Capture the cell that displays the provided text and extract its [x, y] central coordinate. 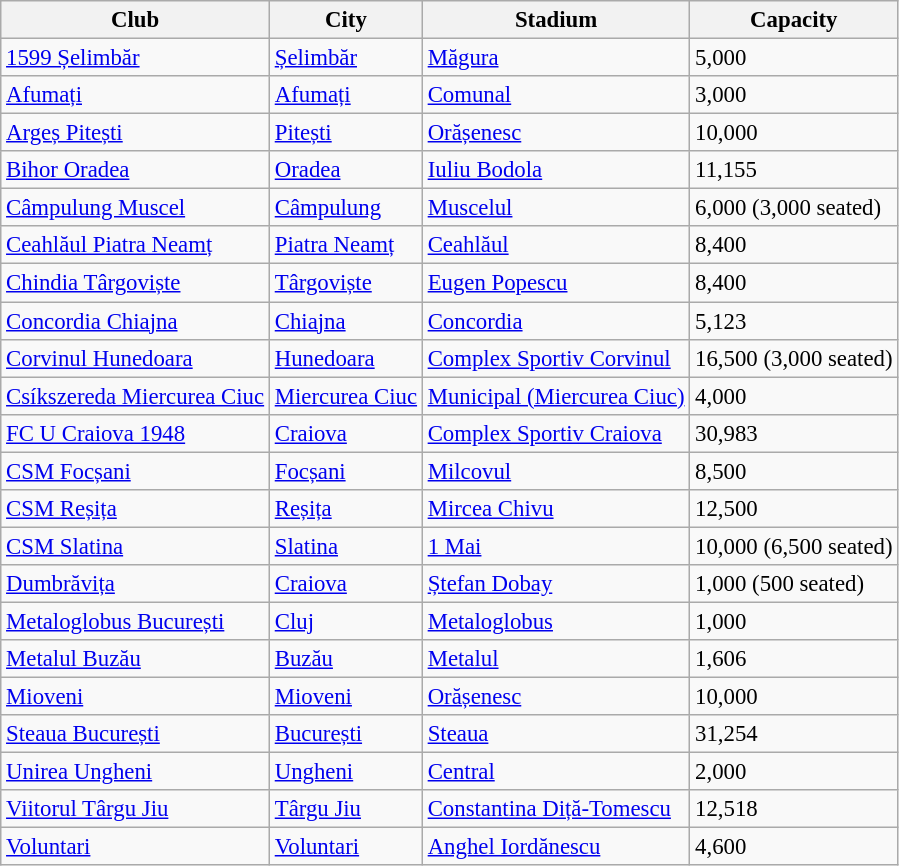
16,500 (3,000 seated) [794, 358]
31,254 [794, 734]
Târgoviște [346, 283]
Chindia Târgoviște [136, 283]
11,155 [794, 170]
Municipal (Miercurea Ciuc) [556, 396]
București [346, 734]
Anghel Iordănescu [556, 847]
Complex Sportiv Corvinul [556, 358]
Ceahlăul [556, 245]
Concordia Chiajna [136, 321]
Ștefan Dobay [556, 584]
Metaloglobus [556, 621]
Târgu Jiu [346, 809]
Viitorul Târgu Jiu [136, 809]
Metalul [556, 659]
Muscelul [556, 208]
Csíkszereda Miercurea Ciuc [136, 396]
Club [136, 20]
1 Mai [556, 546]
Bihor Oradea [136, 170]
Dumbrăvița [136, 584]
10,000 (6,500 seated) [794, 546]
Ungheni [346, 772]
Comunal [556, 95]
Milcovul [556, 471]
4,000 [794, 396]
Ceahlăul Piatra Neamț [136, 245]
1,606 [794, 659]
Miercurea Ciuc [346, 396]
Eugen Popescu [556, 283]
5,123 [794, 321]
1,000 (500 seated) [794, 584]
Unirea Ungheni [136, 772]
FC U Craiova 1948 [136, 433]
1599 Șelimbăr [136, 58]
CSM Reșița [136, 509]
Stadium [556, 20]
Câmpulung [346, 208]
30,983 [794, 433]
5,000 [794, 58]
CSM Slatina [136, 546]
6,000 (3,000 seated) [794, 208]
Hunedoara [346, 358]
12,518 [794, 809]
Măgura [556, 58]
Slatina [346, 546]
Argeș Pitești [136, 133]
Oradea [346, 170]
Iuliu Bodola [556, 170]
Buzău [346, 659]
Câmpulung Muscel [136, 208]
Metaloglobus București [136, 621]
Concordia [556, 321]
Chiajna [346, 321]
City [346, 20]
Steaua București [136, 734]
Corvinul Hunedoara [136, 358]
Constantina Diță-Tomescu [556, 809]
Piatra Neamț [346, 245]
Capacity [794, 20]
Focșani [346, 471]
Central [556, 772]
Mircea Chivu [556, 509]
CSM Focșani [136, 471]
8,500 [794, 471]
Metalul Buzău [136, 659]
Reșița [346, 509]
Pitești [346, 133]
Complex Sportiv Craiova [556, 433]
3,000 [794, 95]
Cluj [346, 621]
Steaua [556, 734]
Șelimbăr [346, 58]
1,000 [794, 621]
12,500 [794, 509]
2,000 [794, 772]
4,600 [794, 847]
